For the text-containing cell, return its midpoint in (X, Y) coordinate format. 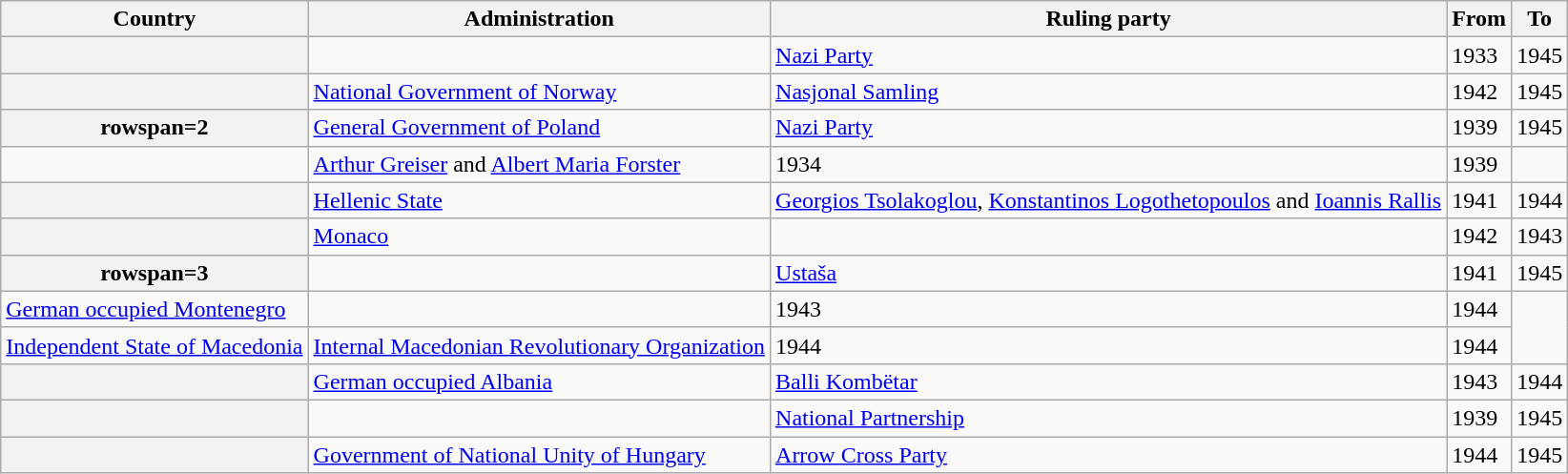
Georgios Tsolakoglou, Konstantinos Logothetopoulos and Ioannis Rallis (1108, 200)
Country (155, 19)
Arrow Cross Party (1108, 455)
1933 (1479, 55)
1934 (1108, 164)
National Government of Norway (539, 92)
Administration (539, 19)
To (1539, 19)
Internal Macedonian Revolutionary Organization (539, 345)
Ruling party (1108, 19)
German occupied Montenegro (155, 309)
Hellenic State (539, 200)
Balli Kombëtar (1108, 381)
German occupied Albania (539, 381)
rowspan=2 (155, 128)
Arthur Greiser and Albert Maria Forster (539, 164)
rowspan=3 (155, 273)
Nasjonal Samling (1108, 92)
Ustaša (1108, 273)
Government of National Unity of Hungary (539, 455)
Independent State of Macedonia (155, 345)
National Partnership (1108, 418)
General Government of Poland (539, 128)
Monaco (539, 237)
From (1479, 19)
